Return the (x, y) coordinate for the center point of the cell that contains the specified text.  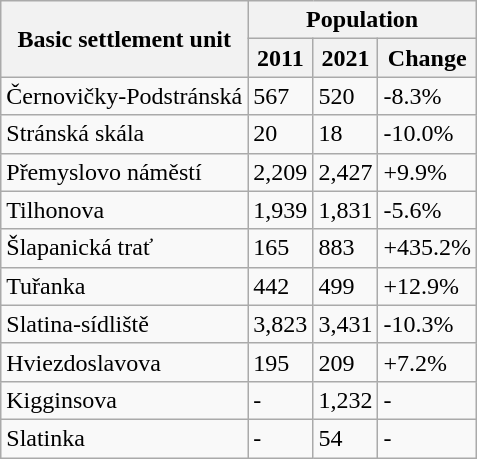
499 (346, 286)
209 (346, 362)
+9.9% (428, 172)
Tilhonova (124, 210)
2,209 (280, 172)
1,939 (280, 210)
Přemyslovo náměstí (124, 172)
Tuřanka (124, 286)
54 (346, 438)
442 (280, 286)
Slatinka (124, 438)
165 (280, 248)
Hviezdoslavova (124, 362)
883 (346, 248)
+435.2% (428, 248)
3,431 (346, 324)
195 (280, 362)
Stránská skála (124, 134)
567 (280, 96)
Basic settlement unit (124, 39)
-5.6% (428, 210)
-8.3% (428, 96)
Kigginsova (124, 400)
+12.9% (428, 286)
Černovičky-Podstránská (124, 96)
1,831 (346, 210)
Population (362, 20)
-10.3% (428, 324)
Change (428, 58)
Šlapanická trať (124, 248)
2011 (280, 58)
18 (346, 134)
-10.0% (428, 134)
2,427 (346, 172)
+7.2% (428, 362)
520 (346, 96)
20 (280, 134)
3,823 (280, 324)
2021 (346, 58)
Slatina-sídliště (124, 324)
1,232 (346, 400)
